Locate the cell with the specified text and output its [x, y] center coordinate. 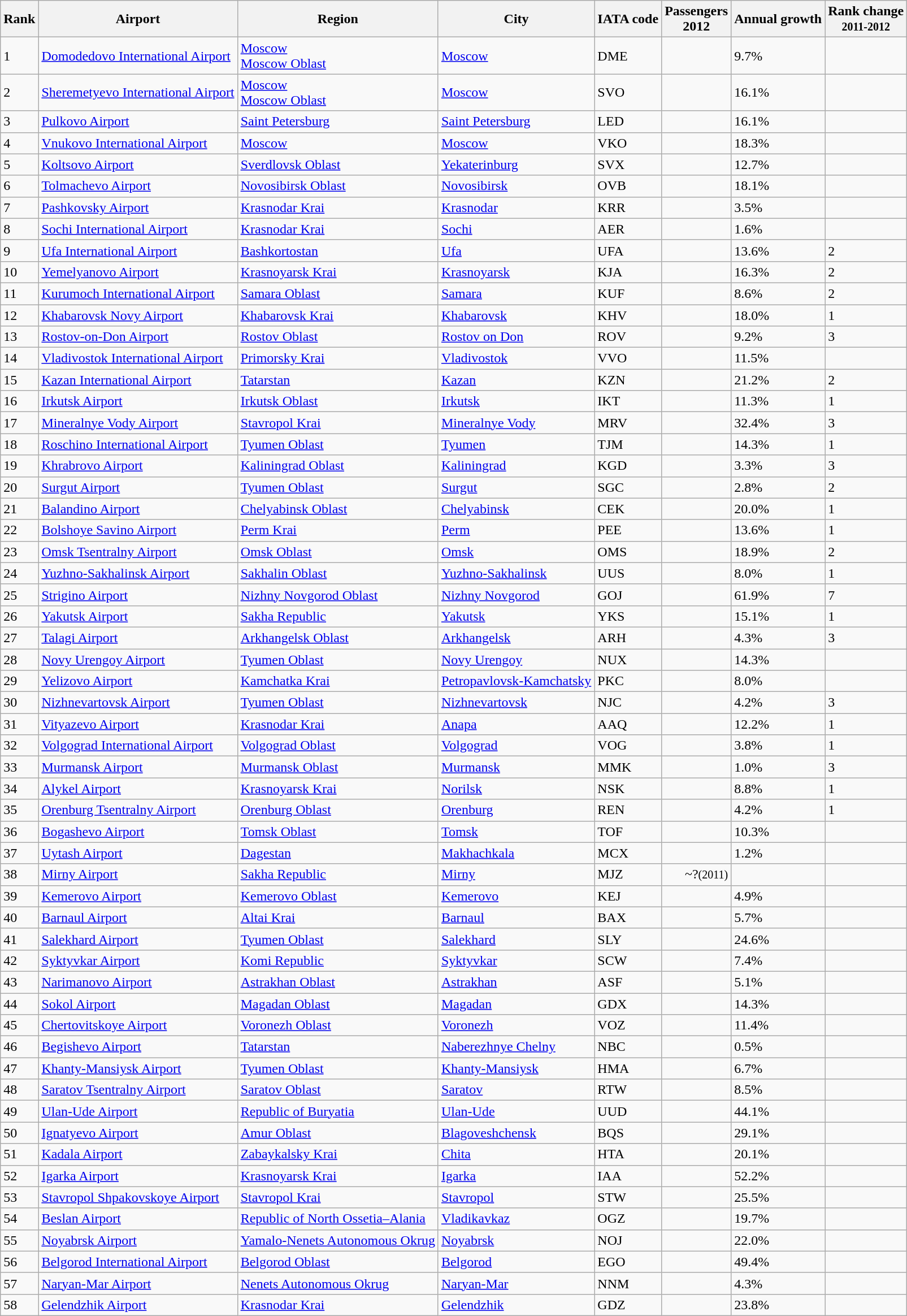
IKT [628, 401]
Republic of Buryatia [338, 1111]
Samara Oblast [338, 293]
3.5% [778, 207]
23.8% [778, 1305]
Yakutsk [516, 616]
NOJ [628, 1240]
Sokol Airport [138, 1003]
NNM [628, 1283]
19.7% [778, 1219]
24.6% [778, 939]
LED [628, 122]
40 [19, 917]
GDZ [628, 1305]
Tolmachevo Airport [138, 186]
Astrakhan [516, 982]
City [516, 19]
Saratov [516, 1090]
ASF [628, 982]
KEJ [628, 896]
50 [19, 1133]
Murmansk [516, 767]
32 [19, 746]
22 [19, 530]
UFA [628, 250]
1.0% [778, 767]
MCX [628, 853]
OGZ [628, 1219]
1.6% [778, 229]
22.0% [778, 1240]
Region [338, 19]
NUX [628, 660]
Mineralnye Vody [516, 423]
8.5% [778, 1090]
Naryan-Mar Airport [138, 1283]
16.3% [778, 272]
Tomsk Oblast [338, 832]
STW [628, 1197]
Talagi Airport [138, 638]
Koltsovo Airport [138, 164]
Saratov Oblast [338, 1090]
Yakutsk Airport [138, 616]
Kemerovo Airport [138, 896]
Igarka Airport [138, 1176]
Rostov Oblast [338, 337]
Orenburg [516, 810]
Beslan Airport [138, 1219]
57 [19, 1283]
54 [19, 1219]
Ulan-Ude Airport [138, 1111]
55 [19, 1240]
Alykel Airport [138, 789]
Chertovitskoye Airport [138, 1025]
Blagoveshchensk [516, 1133]
Igarka [516, 1176]
Bolshoye Savino Airport [138, 530]
Stavropol [516, 1197]
Tyumen [516, 444]
20 [19, 487]
8 [19, 229]
Astrakhan Oblast [338, 982]
52 [19, 1176]
11.5% [778, 358]
46 [19, 1047]
18 [19, 444]
Balandino Airport [138, 509]
TOF [628, 832]
29.1% [778, 1133]
Arkhangelsk [516, 638]
CEK [628, 509]
18.1% [778, 186]
Primorsky Krai [338, 358]
KUF [628, 293]
29 [19, 681]
Orenburg Oblast [338, 810]
Bashkortostan [338, 250]
Begishevo Airport [138, 1047]
OVB [628, 186]
Omsk [516, 552]
19 [19, 466]
33 [19, 767]
Khanty-Mansiysk [516, 1068]
4.9% [778, 896]
Passengers2012 [696, 19]
Rostov on Don [516, 337]
REN [628, 810]
9.2% [778, 337]
Khrabrovo Airport [138, 466]
49.4% [778, 1262]
Rostov-on-Don Airport [138, 337]
Arkhangelsk Oblast [338, 638]
Novosibirsk [516, 186]
Sheremetyevo International Airport [138, 93]
Naryan-Mar [516, 1283]
Ufa [516, 250]
Rank [19, 19]
5.1% [778, 982]
10 [19, 272]
Roschino International Airport [138, 444]
61.9% [778, 595]
3.8% [778, 746]
Mineralnye Vody Airport [138, 423]
Yuzhno-Sakhalinsk [516, 573]
Salekhard [516, 939]
Barnaul [516, 917]
25.5% [778, 1197]
36 [19, 832]
24 [19, 573]
27 [19, 638]
VVO [628, 358]
Surgut [516, 487]
Naberezhnye Chelny [516, 1047]
Volgograd International Airport [138, 746]
5.7% [778, 917]
SGC [628, 487]
20.1% [778, 1154]
BQS [628, 1133]
Irkutsk Oblast [338, 401]
Voronezh [516, 1025]
Kazan International Airport [138, 380]
Khabarovsk Krai [338, 315]
VOZ [628, 1025]
18.3% [778, 143]
VOG [628, 746]
NBC [628, 1047]
Bogashevo Airport [138, 832]
Anapa [516, 724]
IATA code [628, 19]
21.2% [778, 380]
UUS [628, 573]
37 [19, 853]
NJC [628, 703]
21 [19, 509]
5 [19, 164]
Irkutsk Airport [138, 401]
Belgorod International Airport [138, 1262]
Kazan [516, 380]
Omsk Oblast [338, 552]
MMK [628, 767]
AER [628, 229]
Makhachkala [516, 853]
Kamchatka Krai [338, 681]
35 [19, 810]
12.7% [778, 164]
MRV [628, 423]
KHV [628, 315]
Murmansk Airport [138, 767]
YKS [628, 616]
13 [19, 337]
GDX [628, 1003]
Perm [516, 530]
Salekhard Airport [138, 939]
15 [19, 380]
OMS [628, 552]
20.0% [778, 509]
Novosibirsk Oblast [338, 186]
HMA [628, 1068]
Omsk Tsentralny Airport [138, 552]
Chita [516, 1154]
Noyabrsk Airport [138, 1240]
4 [19, 143]
ROV [628, 337]
Uytash Airport [138, 853]
32.4% [778, 423]
44 [19, 1003]
11.4% [778, 1025]
Kemerovo [516, 896]
Volgograd [516, 746]
18.0% [778, 315]
11.3% [778, 401]
41 [19, 939]
Annual growth [778, 19]
Belgorod Oblast [338, 1262]
Magadan [516, 1003]
PKC [628, 681]
14 [19, 358]
KJA [628, 272]
Narimanovo Airport [138, 982]
Perm Krai [338, 530]
30 [19, 703]
Vnukovo International Airport [138, 143]
Volgograd Oblast [338, 746]
Novy Urengoy Airport [138, 660]
Mirny Airport [138, 875]
7.4% [778, 960]
Voronezh Oblast [338, 1025]
Republic of North Ossetia–Alania [338, 1219]
Airport [138, 19]
BAX [628, 917]
Amur Oblast [338, 1133]
ARH [628, 638]
Petropavlovsk-Kamchatsky [516, 681]
Ignatyevo Airport [138, 1133]
Noyabrsk [516, 1240]
31 [19, 724]
56 [19, 1262]
Samara [516, 293]
Kaliningrad Oblast [338, 466]
Domodedovo International Airport [138, 55]
25 [19, 595]
PEE [628, 530]
34 [19, 789]
Sverdlovsk Oblast [338, 164]
18.9% [778, 552]
17 [19, 423]
SVO [628, 93]
Khabarovsk [516, 315]
Vladivostok [516, 358]
Yamalo-Nenets Autonomous Okrug [338, 1240]
Nizhnevartovsk Airport [138, 703]
TJM [628, 444]
SVX [628, 164]
49 [19, 1111]
12.2% [778, 724]
Murmansk Oblast [338, 767]
Yemelyanovo Airport [138, 272]
Khanty-Mansiysk Airport [138, 1068]
Magadan Oblast [338, 1003]
Irkutsk [516, 401]
Rank change2011-2012 [866, 19]
58 [19, 1305]
Gelendzhik [516, 1305]
52.2% [778, 1176]
39 [19, 896]
KZN [628, 380]
Krasnoyarsk [516, 272]
Mirny [516, 875]
Zabaykalsky Krai [338, 1154]
GOJ [628, 595]
53 [19, 1197]
Strigino Airport [138, 595]
IAA [628, 1176]
Saratov Tsentralny Airport [138, 1090]
8.6% [778, 293]
47 [19, 1068]
Nizhny Novgorod [516, 595]
10.3% [778, 832]
SCW [628, 960]
Ulan-Ude [516, 1111]
RTW [628, 1090]
Yekaterinburg [516, 164]
KRR [628, 207]
Syktyvkar Airport [138, 960]
Ufa International Airport [138, 250]
Komi Republic [338, 960]
Krasnodar [516, 207]
VKO [628, 143]
Sochi International Airport [138, 229]
Altai Krai [338, 917]
Chelyabinsk Oblast [338, 509]
Gelendzhik Airport [138, 1305]
48 [19, 1090]
43 [19, 982]
38 [19, 875]
Belgorod [516, 1262]
NSK [628, 789]
Kadala Airport [138, 1154]
Chelyabinsk [516, 509]
Barnaul Airport [138, 917]
~?(2011) [696, 875]
Vladivostok International Airport [138, 358]
16 [19, 401]
UUD [628, 1111]
6.7% [778, 1068]
8.8% [778, 789]
9 [19, 250]
Tomsk [516, 832]
23 [19, 552]
26 [19, 616]
6 [19, 186]
Nenets Autonomous Okrug [338, 1283]
Stavropol Shpakovskoye Airport [138, 1197]
12 [19, 315]
Sakhalin Oblast [338, 573]
Yuzhno-Sakhalinsk Airport [138, 573]
28 [19, 660]
Nizhny Novgorod Oblast [338, 595]
2.8% [778, 487]
Syktyvkar [516, 960]
15.1% [778, 616]
42 [19, 960]
Surgut Airport [138, 487]
Pashkovsky Airport [138, 207]
Vityazevo Airport [138, 724]
HTA [628, 1154]
SLY [628, 939]
9.7% [778, 55]
Kaliningrad [516, 466]
Vladikavkaz [516, 1219]
Kurumoch International Airport [138, 293]
1.2% [778, 853]
51 [19, 1154]
0.5% [778, 1047]
MJZ [628, 875]
11 [19, 293]
3.3% [778, 466]
Yelizovo Airport [138, 681]
Sochi [516, 229]
Nizhnevartovsk [516, 703]
KGD [628, 466]
Kemerovo Oblast [338, 896]
AAQ [628, 724]
Novy Urengoy [516, 660]
Khabarovsk Novy Airport [138, 315]
45 [19, 1025]
44.1% [778, 1111]
Orenburg Tsentralny Airport [138, 810]
EGO [628, 1262]
Pulkovo Airport [138, 122]
DME [628, 55]
Dagestan [338, 853]
Norilsk [516, 789]
